Provide the (X, Y) coordinate of the cell's center where the given text is located.  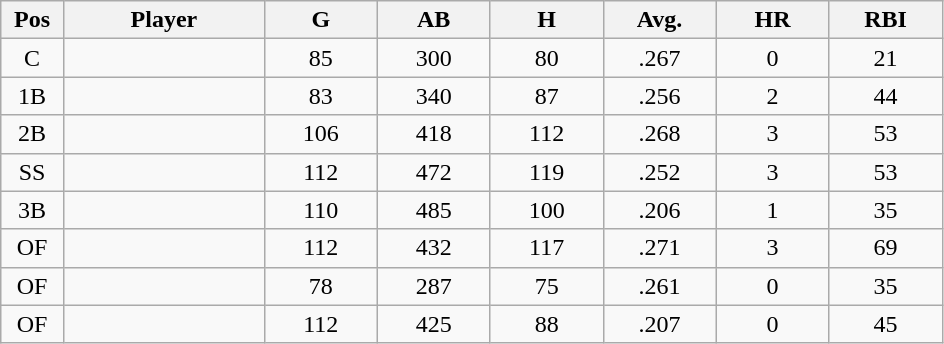
80 (546, 58)
21 (886, 58)
117 (546, 248)
1 (772, 210)
.261 (660, 286)
110 (320, 210)
.206 (660, 210)
85 (320, 58)
87 (546, 96)
119 (546, 172)
.271 (660, 248)
300 (434, 58)
.252 (660, 172)
83 (320, 96)
2 (772, 96)
432 (434, 248)
3B (32, 210)
485 (434, 210)
100 (546, 210)
418 (434, 134)
44 (886, 96)
.256 (660, 96)
69 (886, 248)
H (546, 20)
.268 (660, 134)
SS (32, 172)
Avg. (660, 20)
75 (546, 286)
287 (434, 286)
425 (434, 324)
C (32, 58)
472 (434, 172)
G (320, 20)
340 (434, 96)
Pos (32, 20)
78 (320, 286)
AB (434, 20)
1B (32, 96)
88 (546, 324)
RBI (886, 20)
.267 (660, 58)
Player (164, 20)
.207 (660, 324)
45 (886, 324)
2B (32, 134)
106 (320, 134)
HR (772, 20)
